For the text-containing cell, return its midpoint in [x, y] coordinate format. 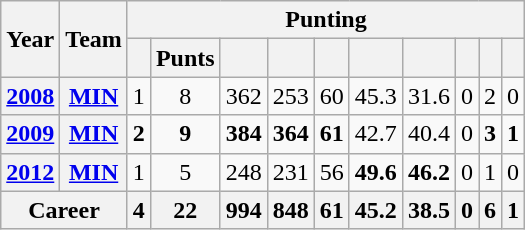
60 [332, 96]
22 [185, 210]
3 [490, 134]
42.7 [376, 134]
Punting [326, 20]
8 [185, 96]
Year [30, 39]
56 [332, 172]
848 [290, 210]
994 [244, 210]
6 [490, 210]
38.5 [428, 210]
31.6 [428, 96]
40.4 [428, 134]
364 [290, 134]
2009 [30, 134]
4 [138, 210]
362 [244, 96]
2008 [30, 96]
45.3 [376, 96]
Punts [185, 58]
9 [185, 134]
384 [244, 134]
231 [290, 172]
Career [64, 210]
45.2 [376, 210]
46.2 [428, 172]
49.6 [376, 172]
2012 [30, 172]
Team [94, 39]
248 [244, 172]
5 [185, 172]
253 [290, 96]
